Provide the [X, Y] coordinate of the cell's center where the given text is located.  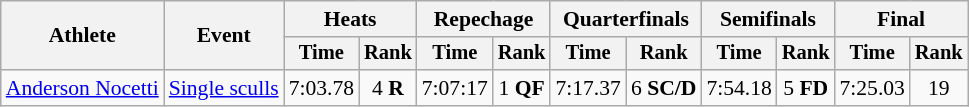
5 FD [806, 88]
Semifinals [768, 19]
7:25.03 [872, 88]
7:07:17 [455, 88]
19 [939, 88]
Athlete [82, 36]
7:03.78 [322, 88]
Quarterfinals [626, 19]
Event [224, 36]
Heats [350, 19]
Single sculls [224, 88]
Repechage [484, 19]
Final [900, 19]
7:17.37 [588, 88]
1 QF [522, 88]
6 SC/D [664, 88]
7:54.18 [738, 88]
Anderson Nocetti [82, 88]
4 R [388, 88]
